Detect which cell encompasses the target text, then output its (X, Y) center coordinate. 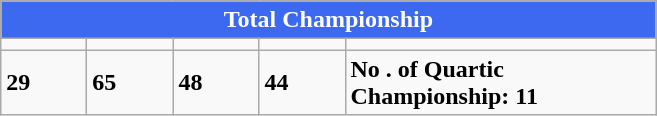
48 (216, 82)
Total Championship (328, 20)
No . of Quartic Championship: 11 (500, 82)
44 (302, 82)
29 (44, 82)
65 (130, 82)
